Find where the given text appears and provide that cell's center as (x, y) coordinate. 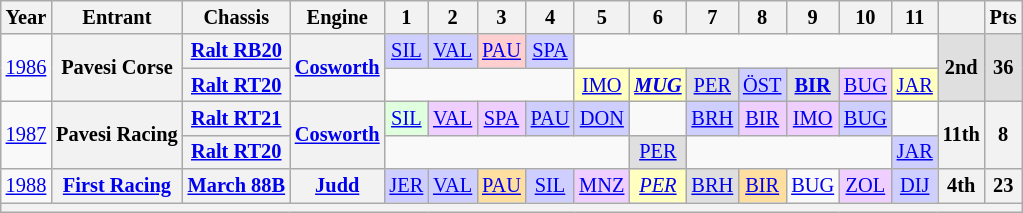
9 (812, 17)
10 (866, 17)
Ralt RB20 (236, 51)
Judd (338, 186)
3 (502, 17)
36 (1004, 68)
1987 (26, 134)
March 88B (236, 186)
1986 (26, 68)
MUG (658, 85)
ZOL (866, 186)
First Racing (116, 186)
1 (407, 17)
4th (962, 186)
DIJ (915, 186)
MNZ (602, 186)
Engine (338, 17)
4 (550, 17)
DON (602, 118)
11 (915, 17)
ÖST (762, 85)
1988 (26, 186)
5 (602, 17)
2nd (962, 68)
11th (962, 134)
Pavesi Racing (116, 134)
2 (452, 17)
7 (713, 17)
Ralt RT21 (236, 118)
23 (1004, 186)
Entrant (116, 17)
Year (26, 17)
Pavesi Corse (116, 68)
Pts (1004, 17)
6 (658, 17)
Chassis (236, 17)
JER (407, 186)
